Return the [X, Y] coordinate for the center point of the cell that contains the specified text.  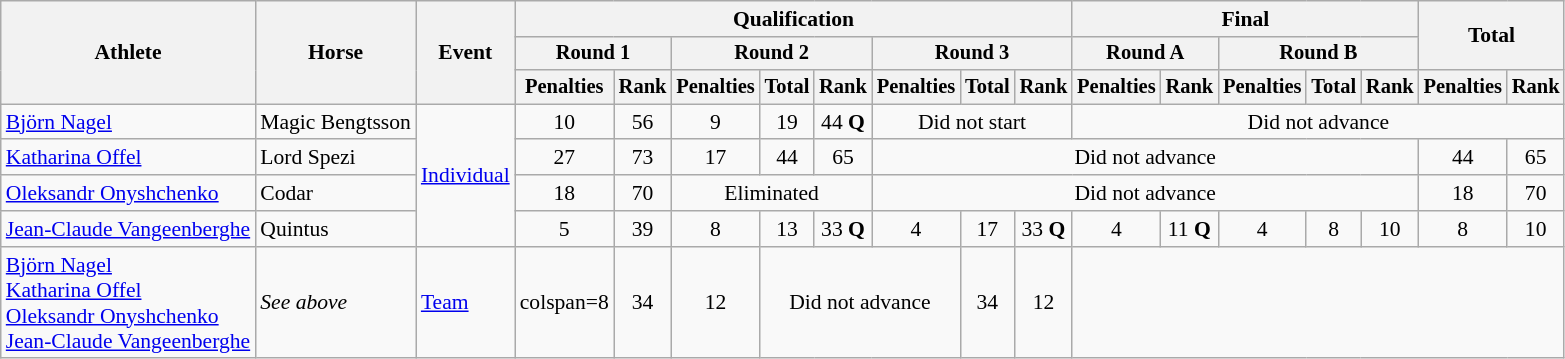
19 [788, 122]
Qualification [794, 19]
Individual [466, 175]
5 [564, 229]
Athlete [128, 52]
27 [564, 158]
Round B [1318, 54]
Jean-Claude Vangeenberghe [128, 229]
44 Q [843, 122]
Round 3 [972, 54]
Lord Spezi [336, 158]
Magic Bengtsson [336, 122]
Did not start [972, 122]
39 [643, 229]
11 Q [1190, 229]
Björn Nagel [128, 122]
Round 2 [771, 54]
56 [643, 122]
Event [466, 52]
Katharina Offel [128, 158]
Oleksandr Onyshchenko [128, 193]
See above [336, 303]
Horse [336, 52]
Quintus [336, 229]
9 [715, 122]
Codar [336, 193]
Team [466, 303]
Round A [1145, 54]
73 [643, 158]
Björn NagelKatharina OffelOleksandr OnyshchenkoJean-Claude Vangeenberghe [128, 303]
colspan=8 [564, 303]
Round 1 [594, 54]
13 [788, 229]
Final [1245, 19]
Eliminated [771, 193]
